Pinpoint the cell where the given text exists, returning its (x, y) midpoint coordinate. 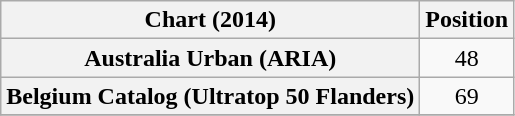
48 (467, 58)
Belgium Catalog (Ultratop 50 Flanders) (210, 96)
Position (467, 20)
Chart (2014) (210, 20)
69 (467, 96)
Australia Urban (ARIA) (210, 58)
